Provide the [X, Y] coordinate of the cell's center where the given text is located.  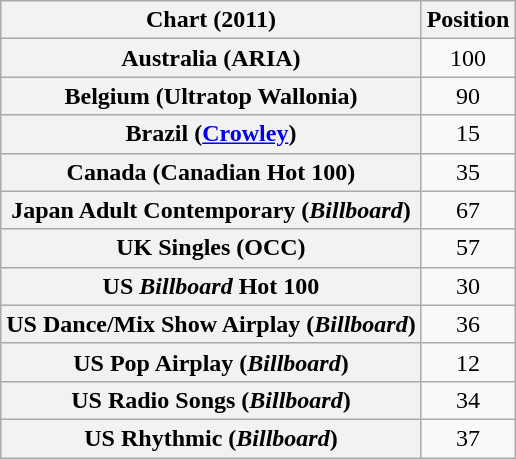
Australia (ARIA) [211, 58]
35 [468, 172]
Japan Adult Contemporary (Billboard) [211, 210]
Belgium (Ultratop Wallonia) [211, 96]
US Billboard Hot 100 [211, 286]
US Radio Songs (Billboard) [211, 400]
34 [468, 400]
Brazil (Crowley) [211, 134]
90 [468, 96]
100 [468, 58]
37 [468, 438]
57 [468, 248]
67 [468, 210]
30 [468, 286]
36 [468, 324]
US Rhythmic (Billboard) [211, 438]
US Pop Airplay (Billboard) [211, 362]
UK Singles (OCC) [211, 248]
Chart (2011) [211, 20]
15 [468, 134]
US Dance/Mix Show Airplay (Billboard) [211, 324]
12 [468, 362]
Position [468, 20]
Canada (Canadian Hot 100) [211, 172]
